Extract the [x, y] coordinate from the center of the cell holding the provided text.  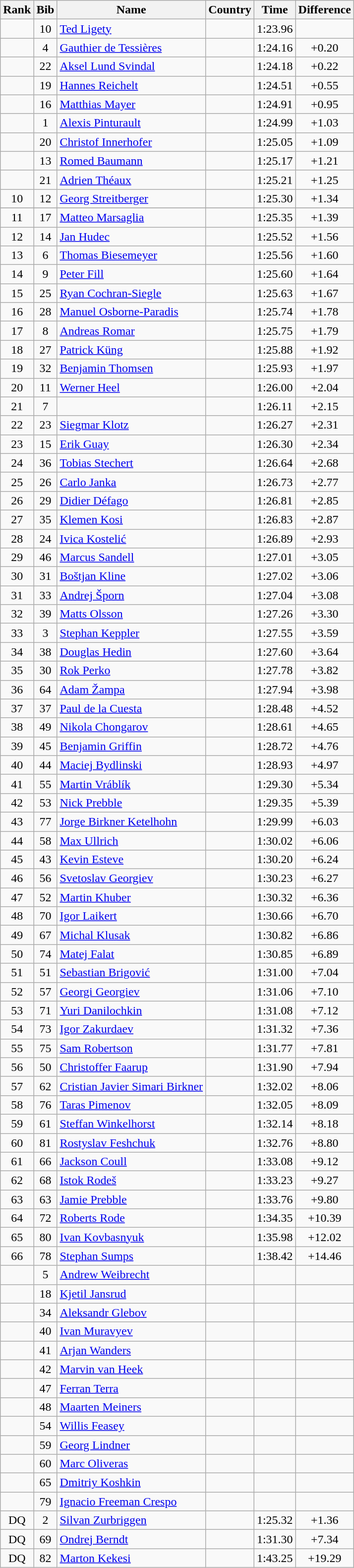
Marton Kekesi [131, 1558]
+6.70 [324, 916]
1:26.00 [275, 387]
+3.06 [324, 576]
Michal Klusak [131, 935]
1:26.81 [275, 501]
Igor Laikert [131, 916]
Boštjan Kline [131, 576]
1:30.20 [275, 860]
+6.24 [324, 860]
1:29.99 [275, 821]
6 [46, 255]
5 [46, 1275]
Andrej Šporn [131, 595]
Jan Hudec [131, 237]
Paul de la Cuesta [131, 708]
1:34.35 [275, 1218]
Sam Robertson [131, 1048]
1:24.18 [275, 66]
Erik Guay [131, 444]
+4.65 [324, 727]
+8.80 [324, 1142]
1:38.42 [275, 1256]
+1.36 [324, 1520]
1:30.32 [275, 897]
1:26.30 [275, 444]
Manuel Osborne-Paradis [131, 312]
+0.55 [324, 85]
81 [46, 1142]
1:28.72 [275, 746]
Patrick Küng [131, 350]
1:24.91 [275, 104]
Didier Défago [131, 501]
+1.60 [324, 255]
Thomas Biesemeyer [131, 255]
72 [46, 1218]
1:25.21 [275, 180]
Aksel Lund Svindal [131, 66]
+2.34 [324, 444]
1:32.14 [275, 1124]
Peter Fill [131, 274]
Andreas Romar [131, 331]
Douglas Hedin [131, 652]
Aleksandr Glebov [131, 1313]
1:31.77 [275, 1048]
1:30.23 [275, 878]
67 [46, 935]
+6.86 [324, 935]
Martin Khuber [131, 897]
1:30.02 [275, 841]
Maciej Bydlinski [131, 765]
Igor Zakurdaev [131, 1029]
1:25.05 [275, 142]
+12.02 [324, 1237]
+6.36 [324, 897]
1:26.73 [275, 482]
Georgi Georgiev [131, 992]
Stephan Keppler [131, 633]
Time [275, 10]
1:43.25 [275, 1558]
1:25.56 [275, 255]
1:26.27 [275, 425]
1 [46, 123]
1:26.89 [275, 538]
+7.81 [324, 1048]
Siegmar Klotz [131, 425]
Kevin Esteve [131, 860]
Willis Feasey [131, 1426]
+7.94 [324, 1067]
Gauthier de Tessières [131, 48]
1:27.60 [275, 652]
Sebastian Brigović [131, 973]
75 [46, 1048]
1:25.88 [275, 350]
1:25.52 [275, 237]
Jamie Prebble [131, 1199]
1:25.30 [275, 198]
+2.87 [324, 519]
1:25.93 [275, 369]
+8.18 [324, 1124]
8 [46, 331]
Georg Streitberger [131, 198]
+1.39 [324, 217]
Roberts Rode [131, 1218]
1:30.82 [275, 935]
1:31.90 [275, 1067]
+1.09 [324, 142]
1:25.17 [275, 161]
Name [131, 10]
1:26.64 [275, 463]
Silvan Zurbriggen [131, 1520]
+14.46 [324, 1256]
1:31.08 [275, 1010]
+3.05 [324, 558]
69 [46, 1539]
+1.79 [324, 331]
Difference [324, 10]
Marvin van Heek [131, 1369]
+1.34 [324, 198]
Jackson Coull [131, 1162]
77 [46, 821]
+1.03 [324, 123]
Bib [46, 10]
+4.97 [324, 765]
1:31.32 [275, 1029]
+8.09 [324, 1105]
Werner Heel [131, 387]
+0.20 [324, 48]
1:27.94 [275, 690]
+1.25 [324, 180]
Benjamin Thomsen [131, 369]
Marcus Sandell [131, 558]
3 [46, 633]
1:25.35 [275, 217]
+6.89 [324, 954]
1:32.76 [275, 1142]
Istok Rodeš [131, 1181]
Ivan Muravyev [131, 1331]
+0.95 [324, 104]
9 [46, 274]
+19.29 [324, 1558]
Ivica Kostelić [131, 538]
Adam Žampa [131, 690]
1:25.32 [275, 1520]
Nick Prebble [131, 803]
+1.78 [324, 312]
1:28.93 [275, 765]
1:31.30 [275, 1539]
Kjetil Jansrud [131, 1294]
+5.34 [324, 784]
Cristian Javier Simari Birkner [131, 1086]
Yuri Danilochkin [131, 1010]
+9.12 [324, 1162]
1:25.63 [275, 293]
+2.68 [324, 463]
Ferran Terra [131, 1388]
+1.92 [324, 350]
Adrien Théaux [131, 180]
+6.03 [324, 821]
+3.08 [324, 595]
1:33.08 [275, 1162]
+7.12 [324, 1010]
Matej Falat [131, 954]
Carlo Janka [131, 482]
1:24.16 [275, 48]
1:25.75 [275, 331]
+3.59 [324, 633]
Country [230, 10]
+2.04 [324, 387]
1:31.06 [275, 992]
Romed Baumann [131, 161]
Taras Pimenov [131, 1105]
Ondrej Berndt [131, 1539]
1:33.23 [275, 1181]
+3.82 [324, 671]
1:30.85 [275, 954]
Christoffer Faarup [131, 1067]
Klemen Kosi [131, 519]
Marc Oliveras [131, 1464]
Arjan Wanders [131, 1350]
1:35.98 [275, 1237]
+10.39 [324, 1218]
1:33.76 [275, 1199]
1:24.99 [275, 123]
1:28.61 [275, 727]
1:27.04 [275, 595]
Dmitriy Koshkin [131, 1483]
1:29.35 [275, 803]
1:24.51 [275, 85]
80 [46, 1237]
68 [46, 1181]
Benjamin Griffin [131, 746]
+1.97 [324, 369]
+7.10 [324, 992]
+6.06 [324, 841]
1:27.55 [275, 633]
+4.52 [324, 708]
+2.31 [324, 425]
+7.04 [324, 973]
71 [46, 1010]
Hannes Reichelt [131, 85]
1:27.02 [275, 576]
Nikola Chongarov [131, 727]
Maarten Meiners [131, 1407]
Ignacio Freeman Crespo [131, 1502]
+9.80 [324, 1199]
Ryan Cochran-Siegle [131, 293]
Matteo Marsaglia [131, 217]
1:26.11 [275, 406]
+3.64 [324, 652]
+8.06 [324, 1086]
+2.77 [324, 482]
+1.21 [324, 161]
1:23.96 [275, 29]
Martin Vráblík [131, 784]
1:27.01 [275, 558]
Stephan Sumps [131, 1256]
Steffan Winkelhorst [131, 1124]
1:32.05 [275, 1105]
2 [46, 1520]
Ted Ligety [131, 29]
4 [46, 48]
1:29.30 [275, 784]
70 [46, 916]
+4.76 [324, 746]
Georg Lindner [131, 1445]
82 [46, 1558]
Rok Perko [131, 671]
1:25.74 [275, 312]
+2.15 [324, 406]
1:26.83 [275, 519]
+9.27 [324, 1181]
Rostyslav Feshchuk [131, 1142]
+6.27 [324, 878]
+3.98 [324, 690]
Tobias Stechert [131, 463]
Svetoslav Georgiev [131, 878]
74 [46, 954]
+1.64 [324, 274]
+1.56 [324, 237]
1:30.66 [275, 916]
+7.34 [324, 1539]
+1.67 [324, 293]
Matts Olsson [131, 614]
1:27.78 [275, 671]
+3.30 [324, 614]
1:25.60 [275, 274]
73 [46, 1029]
Andrew Weibrecht [131, 1275]
Ivan Kovbasnyuk [131, 1237]
78 [46, 1256]
+0.22 [324, 66]
1:28.48 [275, 708]
+5.39 [324, 803]
Jorge Birkner Ketelhohn [131, 821]
1:32.02 [275, 1086]
79 [46, 1502]
Matthias Mayer [131, 104]
76 [46, 1105]
Christof Innerhofer [131, 142]
Alexis Pinturault [131, 123]
Max Ullrich [131, 841]
Rank [17, 10]
+2.85 [324, 501]
1:27.26 [275, 614]
7 [46, 406]
1:31.00 [275, 973]
+2.93 [324, 538]
+7.36 [324, 1029]
